Return the (x, y) coordinate for the center point of the cell that contains the specified text.  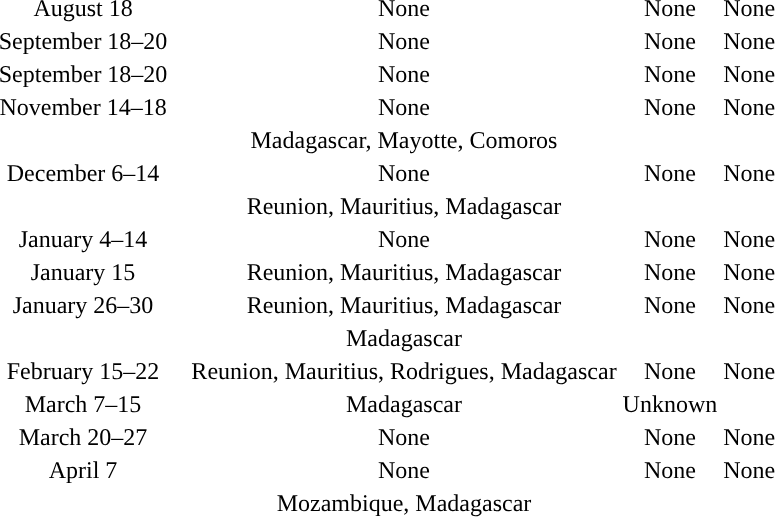
Madagascar, Mayotte, Comoros (404, 140)
Reunion, Mauritius, Rodrigues, Madagascar (404, 371)
Unknown (670, 404)
